Find where the given text appears and provide that cell's center as (X, Y) coordinate. 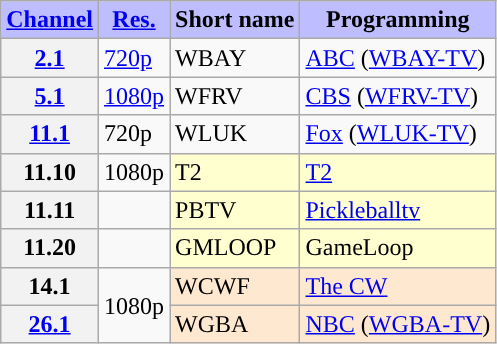
CBS (WFRV-TV) (398, 96)
WBAY (235, 58)
WLUK (235, 134)
GameLoop (398, 248)
Channel (50, 20)
11.1 (50, 134)
WGBA (235, 324)
Short name (235, 20)
Programming (398, 20)
Res. (134, 20)
14.1 (50, 286)
WCWF (235, 286)
2.1 (50, 58)
GMLOOP (235, 248)
The CW (398, 286)
WFRV (235, 96)
PBTV (235, 210)
Pickleballtv (398, 210)
26.1 (50, 324)
11.11 (50, 210)
11.20 (50, 248)
Fox (WLUK-TV) (398, 134)
ABC (WBAY-TV) (398, 58)
5.1 (50, 96)
11.10 (50, 172)
NBC (WGBA-TV) (398, 324)
